Extract the (X, Y) coordinate from the center of the cell holding the provided text.  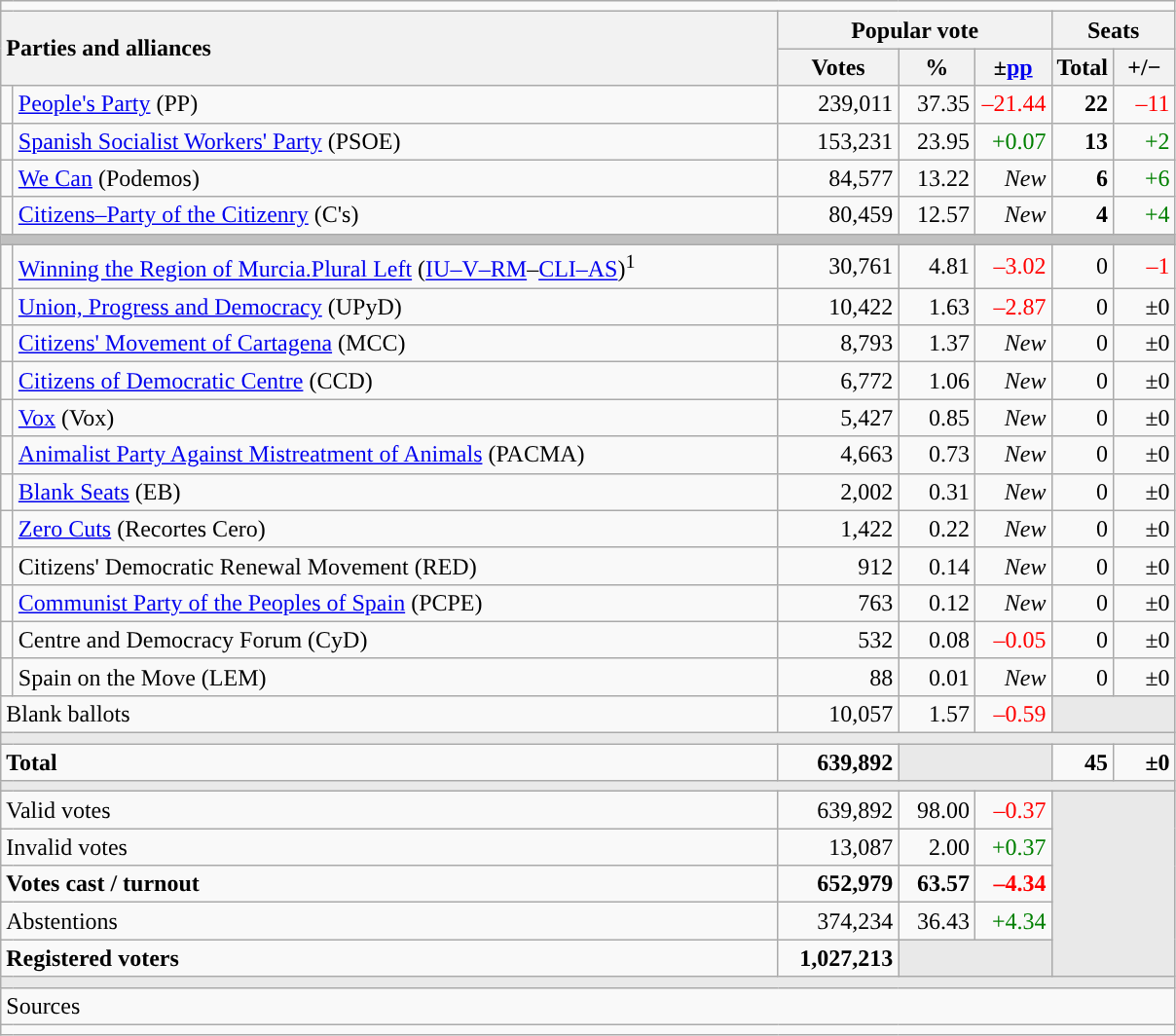
Registered voters (389, 958)
Communist Party of the Peoples of Spain (PCPE) (395, 603)
63.57 (937, 884)
–4.34 (1012, 884)
+4.34 (1012, 921)
–21.44 (1012, 104)
Blank ballots (389, 714)
2,002 (838, 492)
23.95 (937, 141)
532 (838, 640)
45 (1083, 762)
±pp (1012, 67)
12.57 (937, 215)
+/− (1145, 67)
1,027,213 (838, 958)
8,793 (838, 344)
Spain on the Move (LEM) (395, 677)
6,772 (838, 381)
Abstentions (389, 921)
13.22 (937, 178)
–0.05 (1012, 640)
Valid votes (389, 810)
30,761 (838, 267)
Popular vote (915, 30)
0.31 (937, 492)
37.35 (937, 104)
Parties and alliances (389, 49)
652,979 (838, 884)
2.00 (937, 847)
Citizens–Party of the Citizenry (C's) (395, 215)
0.14 (937, 566)
Blank Seats (EB) (395, 492)
Seats (1114, 30)
1.57 (937, 714)
1.63 (937, 307)
+2 (1145, 141)
10,057 (838, 714)
Citizens' Movement of Cartagena (MCC) (395, 344)
Vox (Vox) (395, 418)
88 (838, 677)
–11 (1145, 104)
+0.07 (1012, 141)
–3.02 (1012, 267)
912 (838, 566)
–0.59 (1012, 714)
–0.37 (1012, 810)
10,422 (838, 307)
1.06 (937, 381)
22 (1083, 104)
0.85 (937, 418)
374,234 (838, 921)
0.12 (937, 603)
Votes cast / turnout (389, 884)
Sources (588, 1006)
Citizens' Democratic Renewal Movement (RED) (395, 566)
4 (1083, 215)
0.08 (937, 640)
1.37 (937, 344)
4,663 (838, 455)
153,231 (838, 141)
0.01 (937, 677)
6 (1083, 178)
763 (838, 603)
36.43 (937, 921)
Spanish Socialist Workers' Party (PSOE) (395, 141)
13,087 (838, 847)
0.73 (937, 455)
0.22 (937, 529)
Citizens of Democratic Centre (CCD) (395, 381)
We Can (Podemos) (395, 178)
239,011 (838, 104)
People's Party (PP) (395, 104)
1,422 (838, 529)
Invalid votes (389, 847)
–1 (1145, 267)
Animalist Party Against Mistreatment of Animals (PACMA) (395, 455)
98.00 (937, 810)
Centre and Democracy Forum (CyD) (395, 640)
5,427 (838, 418)
+6 (1145, 178)
–2.87 (1012, 307)
Union, Progress and Democracy (UPyD) (395, 307)
Winning the Region of Murcia.Plural Left (IU–V–RM–CLI–AS)1 (395, 267)
80,459 (838, 215)
13 (1083, 141)
Zero Cuts (Recortes Cero) (395, 529)
4.81 (937, 267)
84,577 (838, 178)
+4 (1145, 215)
+0.37 (1012, 847)
% (937, 67)
Votes (838, 67)
